From the cell containing the given text, extract its center point as [x, y] coordinate. 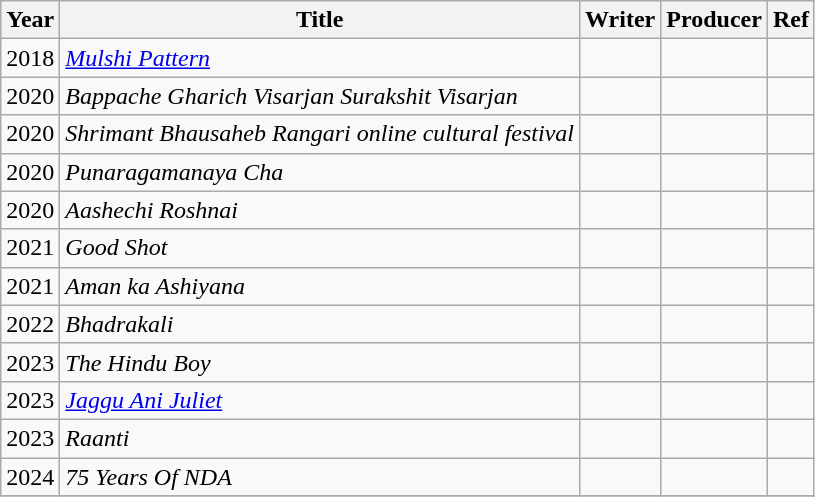
2024 [30, 477]
Bhadrakali [320, 324]
Mulshi Pattern [320, 58]
2022 [30, 324]
Aashechi Roshnai [320, 210]
Producer [714, 20]
Bappache Gharich Visarjan Surakshit Visarjan [320, 96]
Good Shot [320, 248]
75 Years Of NDA [320, 477]
2018 [30, 58]
Ref [790, 20]
Aman ka Ashiyana [320, 286]
Year [30, 20]
Punaragamanaya Cha [320, 172]
Writer [620, 20]
Shrimant Bhausaheb Rangari online cultural festival [320, 134]
Jaggu Ani Juliet [320, 400]
Title [320, 20]
Raanti [320, 438]
The Hindu Boy [320, 362]
